Determine the (x, y) coordinate at the center of the cell enclosing the given text.  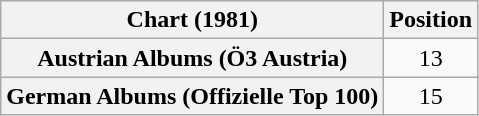
Austrian Albums (Ö3 Austria) (192, 58)
15 (431, 96)
13 (431, 58)
Position (431, 20)
Chart (1981) (192, 20)
German Albums (Offizielle Top 100) (192, 96)
